Provide the [X, Y] coordinate of the cell's center where the given text is located.  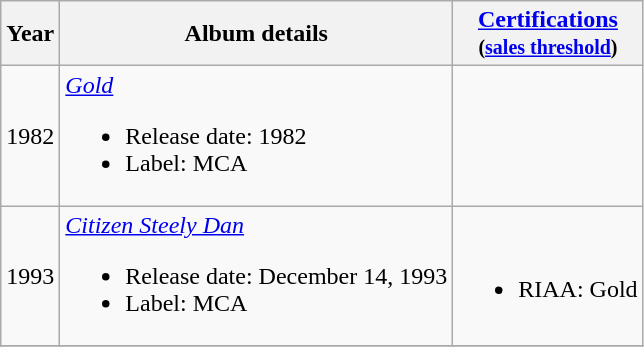
Album details [256, 34]
GoldRelease date: 1982Label: MCA [256, 136]
Citizen Steely DanRelease date: December 14, 1993Label: MCA [256, 276]
RIAA: Gold [548, 276]
1993 [30, 276]
1982 [30, 136]
Certifications(sales threshold) [548, 34]
Year [30, 34]
